Output the (x, y) coordinate of the center of the cell containing the given text.  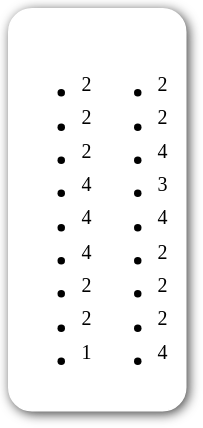
222444221 (56, 210)
224342224 (132, 210)
